From the cell containing the given text, extract its center point as (x, y) coordinate. 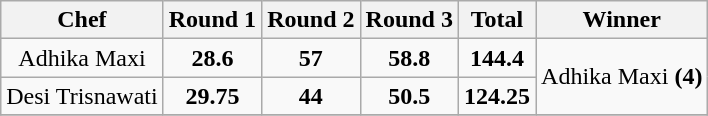
Total (496, 20)
29.75 (212, 96)
Round 2 (311, 20)
Adhika Maxi (82, 58)
Chef (82, 20)
144.4 (496, 58)
57 (311, 58)
Round 1 (212, 20)
28.6 (212, 58)
50.5 (409, 96)
Adhika Maxi (4) (622, 77)
Desi Trisnawati (82, 96)
Winner (622, 20)
Round 3 (409, 20)
124.25 (496, 96)
58.8 (409, 58)
44 (311, 96)
